Output the [X, Y] coordinate of the center of the cell containing the given text.  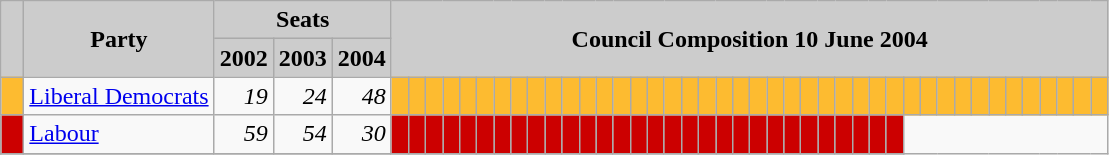
59 [244, 134]
30 [362, 134]
Labour [119, 134]
19 [244, 96]
Seats [302, 20]
54 [302, 134]
2003 [302, 58]
Liberal Democrats [119, 96]
Party [119, 39]
2002 [244, 58]
24 [302, 96]
Council Composition 10 June 2004 [750, 39]
48 [362, 96]
2004 [362, 58]
